Provide the [x, y] coordinate of the cell's center where the given text is located.  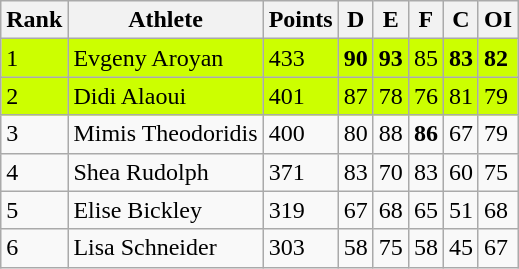
65 [426, 210]
Athlete [166, 20]
4 [34, 172]
6 [34, 248]
86 [426, 134]
D [356, 20]
Evgeny Aroyan [166, 58]
87 [356, 96]
Didi Alaoui [166, 96]
371 [300, 172]
60 [460, 172]
433 [300, 58]
Elise Bickley [166, 210]
Shea Rudolph [166, 172]
80 [356, 134]
OI [498, 20]
82 [498, 58]
90 [356, 58]
88 [390, 134]
303 [300, 248]
70 [390, 172]
93 [390, 58]
45 [460, 248]
85 [426, 58]
Rank [34, 20]
E [390, 20]
C [460, 20]
78 [390, 96]
319 [300, 210]
3 [34, 134]
76 [426, 96]
401 [300, 96]
5 [34, 210]
81 [460, 96]
F [426, 20]
51 [460, 210]
2 [34, 96]
Mimis Theodoridis [166, 134]
Points [300, 20]
400 [300, 134]
1 [34, 58]
Lisa Schneider [166, 248]
